From the cell containing the given text, extract its center point as [x, y] coordinate. 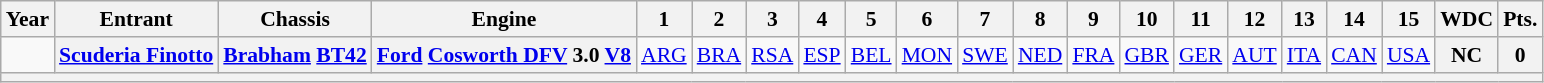
Entrant [136, 19]
MON [928, 55]
CAN [1354, 55]
0 [1520, 55]
6 [928, 19]
Pts. [1520, 19]
3 [772, 19]
8 [1040, 19]
ARG [664, 55]
GER [1200, 55]
1 [664, 19]
11 [1200, 19]
RSA [772, 55]
15 [1408, 19]
Year [28, 19]
4 [822, 19]
10 [1146, 19]
AUT [1254, 55]
Chassis [294, 19]
SWE [985, 55]
ITA [1304, 55]
14 [1354, 19]
Brabham BT42 [294, 55]
BRA [720, 55]
Engine [504, 19]
NC [1466, 55]
GBR [1146, 55]
5 [872, 19]
USA [1408, 55]
FRA [1093, 55]
ESP [822, 55]
BEL [872, 55]
Ford Cosworth DFV 3.0 V8 [504, 55]
NED [1040, 55]
13 [1304, 19]
Scuderia Finotto [136, 55]
7 [985, 19]
WDC [1466, 19]
2 [720, 19]
12 [1254, 19]
9 [1093, 19]
